Return the (x, y) coordinate for the center point of the cell that contains the specified text.  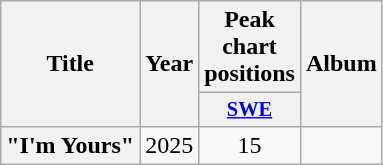
2025 (170, 145)
Title (70, 64)
"I'm Yours" (70, 145)
SWE (250, 110)
Year (170, 64)
Album (341, 64)
15 (250, 145)
Peak chart positions (250, 47)
